Pinpoint the cell where the given text exists, returning its [X, Y] midpoint coordinate. 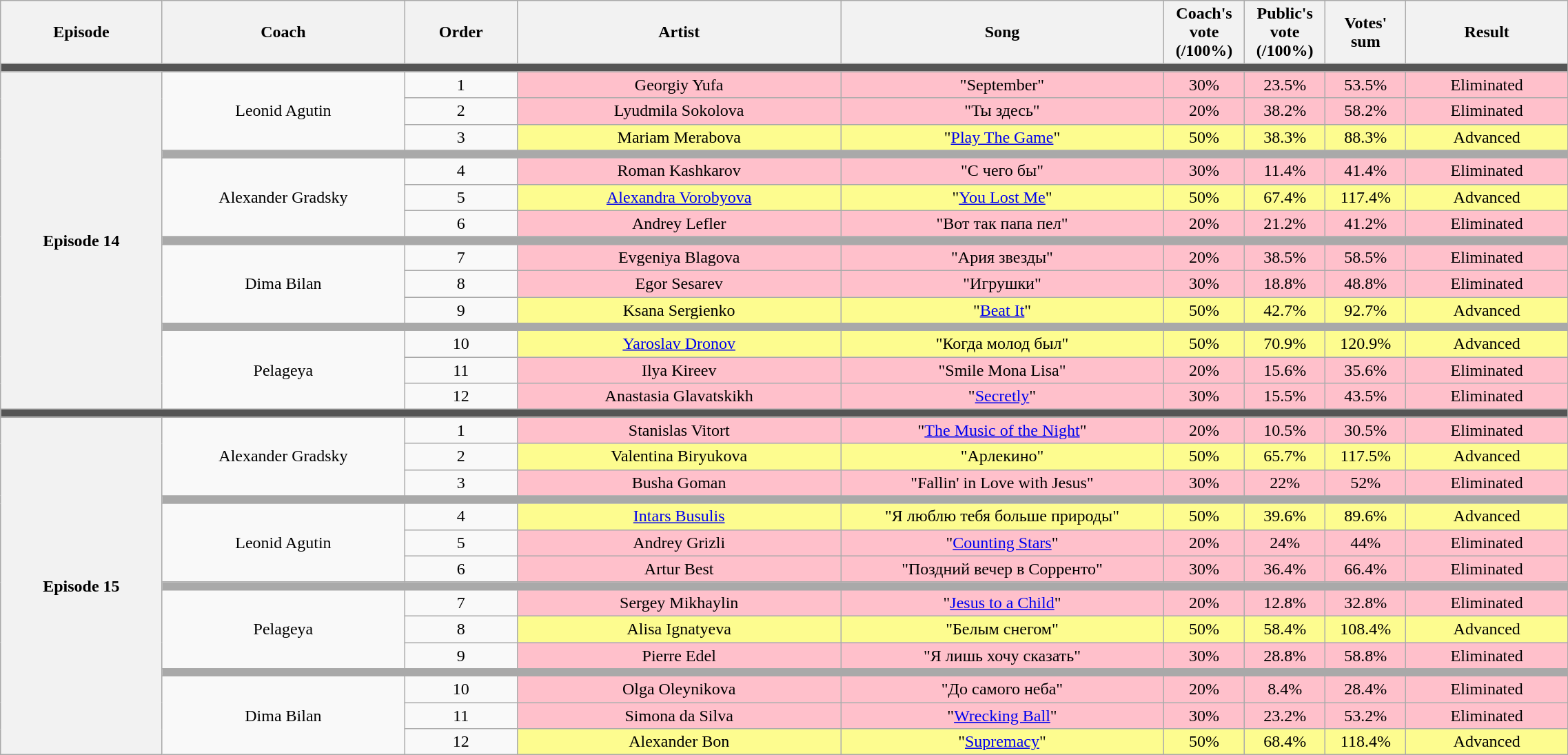
117.5% [1366, 456]
118.4% [1366, 742]
41.4% [1366, 171]
48.8% [1366, 283]
23.2% [1285, 716]
92.7% [1366, 310]
"Арлекино" [1002, 456]
"Jesus to a Child" [1002, 603]
43.5% [1366, 396]
44% [1366, 543]
"The Music of the Night" [1002, 430]
Georgiy Yufa [680, 85]
8.4% [1285, 689]
58.5% [1366, 257]
58.2% [1366, 111]
"С чего бы" [1002, 171]
38.2% [1285, 111]
Ksana Sergienko [680, 310]
38.3% [1285, 137]
41.2% [1366, 223]
Result [1487, 32]
28.8% [1285, 656]
Alexandra Vorobyova [680, 197]
42.7% [1285, 310]
Alexander Bon [680, 742]
10.5% [1285, 430]
21.2% [1285, 223]
Andrey Grizli [680, 543]
Episode [81, 32]
Artist [680, 32]
52% [1366, 483]
"Белым снегом" [1002, 629]
36.4% [1285, 569]
Order [461, 32]
15.6% [1285, 370]
Public's vote (/100%) [1285, 32]
"Play The Game" [1002, 137]
Coach [283, 32]
Olga Oleynikova [680, 689]
Song [1002, 32]
58.4% [1285, 629]
"Counting Stars" [1002, 543]
Alisa Ignatyeva [680, 629]
15.5% [1285, 396]
65.7% [1285, 456]
89.6% [1366, 516]
"Ария звезды" [1002, 257]
Episode 14 [81, 241]
"Secretly" [1002, 396]
"Когда молод был" [1002, 344]
30.5% [1366, 430]
23.5% [1285, 85]
Egor Sesarev [680, 283]
Intars Busulis [680, 516]
"You Lost Me" [1002, 197]
Evgeniya Blagova [680, 257]
"Я лишь хочу сказать" [1002, 656]
108.4% [1366, 629]
Busha Goman [680, 483]
"Вот так папа пел" [1002, 223]
53.2% [1366, 716]
"Я люблю тебя больше природы" [1002, 516]
"Игрушки" [1002, 283]
35.6% [1366, 370]
22% [1285, 483]
Valentina Biryukova [680, 456]
Lyudmila Sokolova [680, 111]
Simona da Silva [680, 716]
Mariam Merabova [680, 137]
"Supremacy" [1002, 742]
Artur Best [680, 569]
Pierre Edel [680, 656]
Sergey Mikhaylin [680, 603]
28.4% [1366, 689]
"Wrecking Ball" [1002, 716]
"Beat It" [1002, 310]
66.4% [1366, 569]
"Fallin' in Love with Jesus" [1002, 483]
24% [1285, 543]
Roman Kashkarov [680, 171]
Yaroslav Dronov [680, 344]
"Поздний вечер в Сорренто" [1002, 569]
32.8% [1366, 603]
120.9% [1366, 344]
70.9% [1285, 344]
11.4% [1285, 171]
"До самого неба" [1002, 689]
"Ты здесь" [1002, 111]
Anastasia Glavatskikh [680, 396]
"Smile Mona Lisa" [1002, 370]
117.4% [1366, 197]
Coach's vote (/100%) [1203, 32]
58.8% [1366, 656]
67.4% [1285, 197]
Andrey Lefler [680, 223]
Stanislas Vitort [680, 430]
Episode 15 [81, 586]
53.5% [1366, 85]
Votes' sum [1366, 32]
18.8% [1285, 283]
38.5% [1285, 257]
68.4% [1285, 742]
12.8% [1285, 603]
88.3% [1366, 137]
Ilya Kireev [680, 370]
39.6% [1285, 516]
"September" [1002, 85]
